Pinpoint the cell where the given text exists, returning its [X, Y] midpoint coordinate. 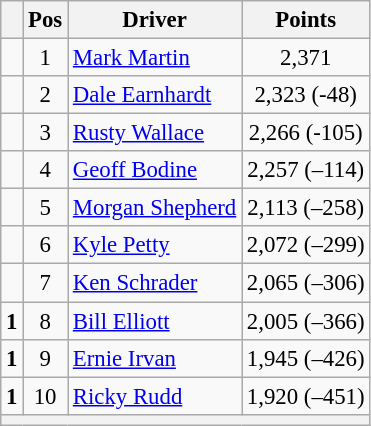
Rusty Wallace [155, 133]
2,323 (-48) [306, 95]
Kyle Petty [155, 245]
2,257 (–114) [306, 170]
Mark Martin [155, 58]
4 [46, 170]
7 [46, 283]
2,113 (–258) [306, 208]
Ernie Irvan [155, 358]
1,945 (–426) [306, 358]
Driver [155, 20]
5 [46, 208]
9 [46, 358]
8 [46, 321]
Pos [46, 20]
Points [306, 20]
Dale Earnhardt [155, 95]
Bill Elliott [155, 321]
2,266 (-105) [306, 133]
3 [46, 133]
2,072 (–299) [306, 245]
Ricky Rudd [155, 396]
2 [46, 95]
Morgan Shepherd [155, 208]
1,920 (–451) [306, 396]
10 [46, 396]
2,005 (–366) [306, 321]
2,371 [306, 58]
6 [46, 245]
2,065 (–306) [306, 283]
Ken Schrader [155, 283]
Geoff Bodine [155, 170]
